Scan for the cell matching the given text and deliver its [x, y] coordinate at center. 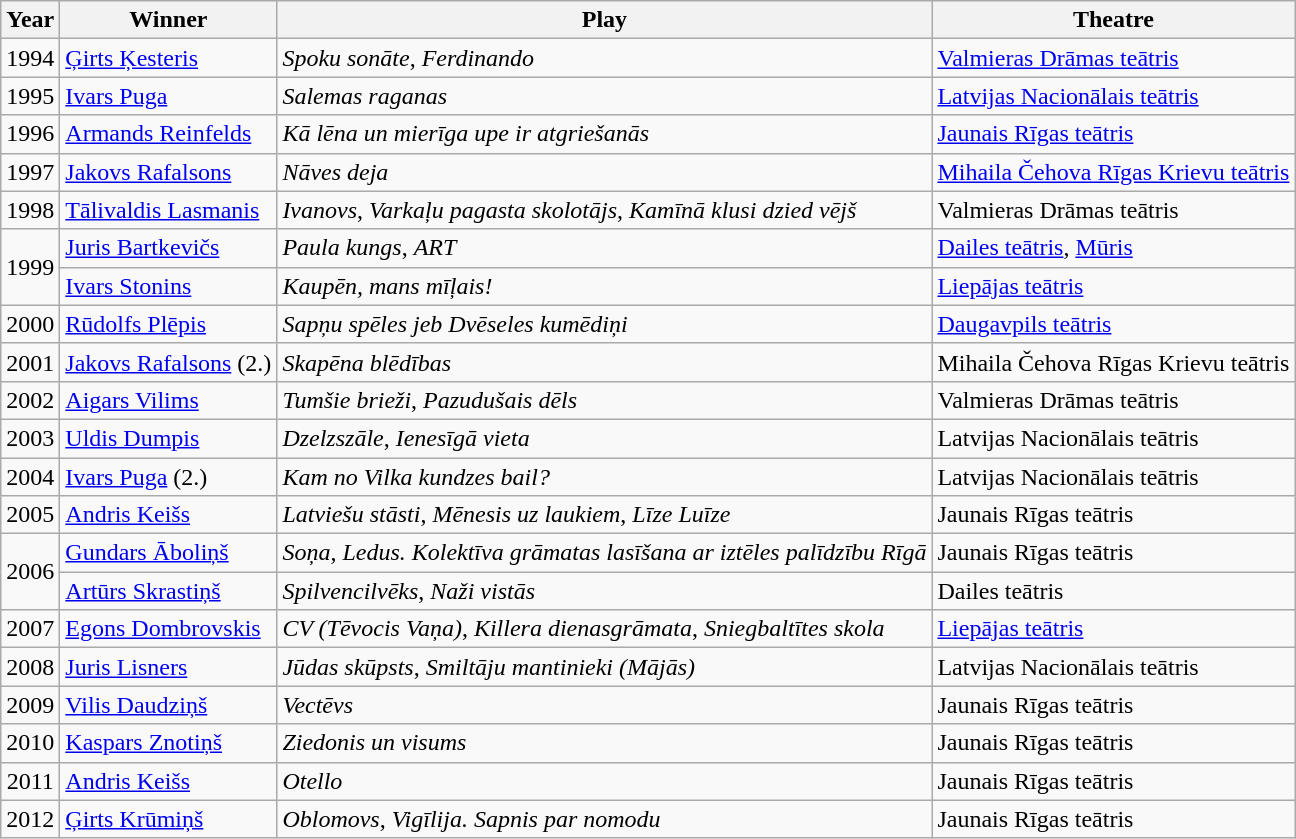
Ivars Stonins [168, 286]
2011 [30, 781]
2010 [30, 743]
Armands Reinfelds [168, 134]
2007 [30, 629]
Dailes teātris [1114, 591]
Kaspars Znotiņš [168, 743]
Aigars Vilims [168, 400]
Kā lēna un mierīga upe ir atgriešanās [604, 134]
Spilvencilvēks, Naži vistās [604, 591]
Otello [604, 781]
Ivars Puga (2.) [168, 477]
Vectēvs [604, 705]
Juris Bartkevičs [168, 248]
2000 [30, 324]
1994 [30, 58]
Spoku sonāte, Ferdinando [604, 58]
Ģirts Ķesteris [168, 58]
Juris Lisners [168, 667]
Vilis Daudziņš [168, 705]
1996 [30, 134]
2002 [30, 400]
2008 [30, 667]
Dailes teātris, Mūris [1114, 248]
Latviešu stāsti, Mēnesis uz laukiem, Līze Luīze [604, 515]
2006 [30, 572]
Rūdolfs Plēpis [168, 324]
2005 [30, 515]
2004 [30, 477]
Jakovs Rafalsons (2.) [168, 362]
Ziedonis un visums [604, 743]
Uldis Dumpis [168, 438]
Dzelzszāle, Ienesīgā vieta [604, 438]
1999 [30, 267]
1997 [30, 172]
Sapņu spēles jeb Dvēseles kumēdiņi [604, 324]
Tumšie brieži, Pazudušais dēls [604, 400]
Jūdas skūpsts, Smiltāju mantinieki (Mājās) [604, 667]
Skapēna blēdības [604, 362]
Salemas raganas [604, 96]
Theatre [1114, 20]
Kaupēn, mans mīļais! [604, 286]
Gundars Āboliņš [168, 553]
Play [604, 20]
Nāves deja [604, 172]
2003 [30, 438]
2009 [30, 705]
Tālivaldis Lasmanis [168, 210]
Winner [168, 20]
1998 [30, 210]
Ģirts Krūmiņš [168, 819]
Ivanovs, Varkaļu pagasta skolotājs, Kamīnā klusi dzied vējš [604, 210]
1995 [30, 96]
Daugavpils teātris [1114, 324]
Soņa, Ledus. Kolektīva grāmatas lasīšana ar iztēles palīdzību Rīgā [604, 553]
Paula kungs, ART [604, 248]
Kam no Vilka kundzes bail? [604, 477]
2012 [30, 819]
Ivars Puga [168, 96]
Artūrs Skrastiņš [168, 591]
Jakovs Rafalsons [168, 172]
Egons Dombrovskis [168, 629]
Year [30, 20]
Oblomovs, Vigīlija. Sapnis par nomodu [604, 819]
2001 [30, 362]
CV (Tēvocis Vaņa), Killera dienasgrāmata, Sniegbaltītes skola [604, 629]
